Return the (X, Y) coordinate for the center point of the cell that contains the specified text.  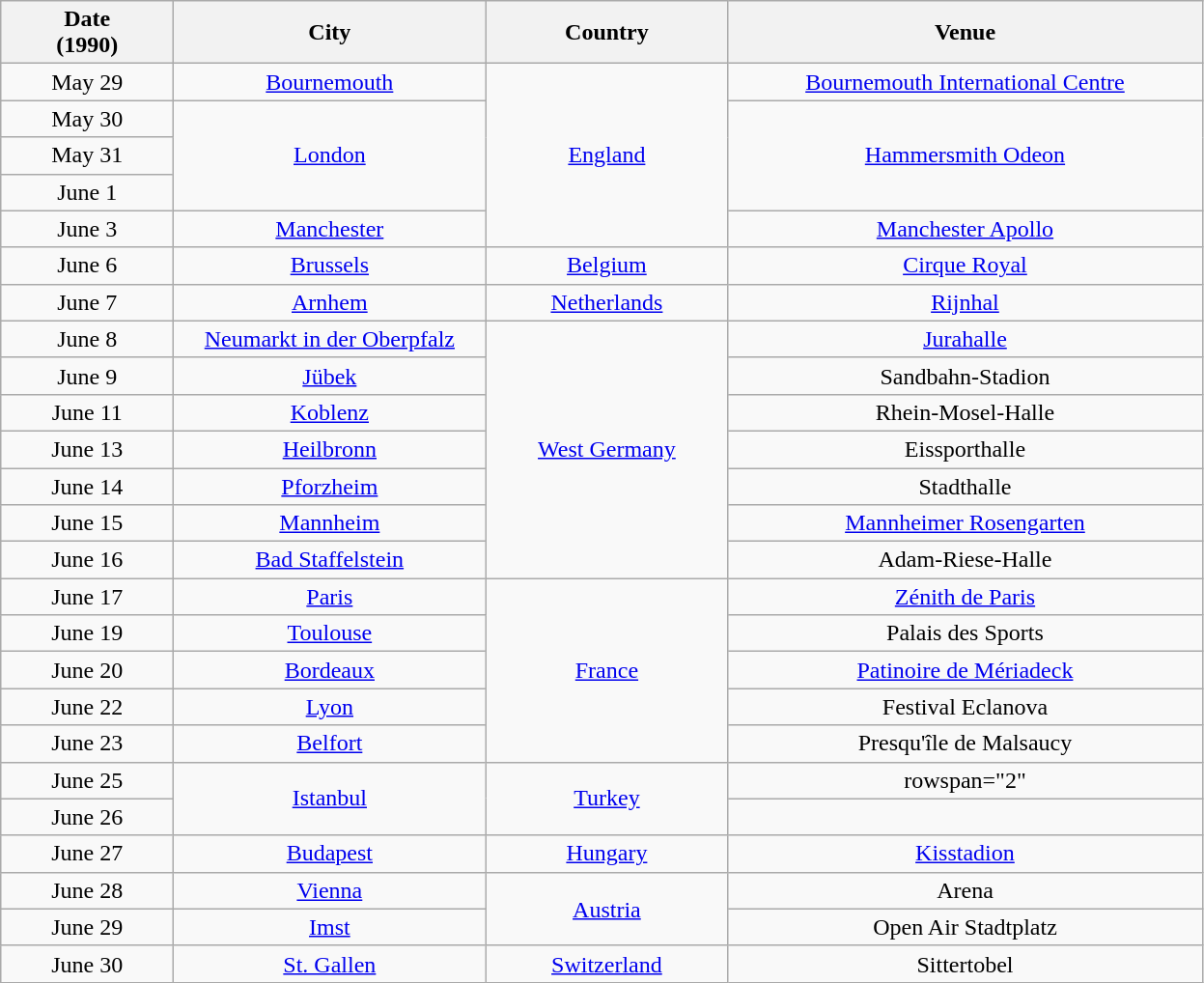
June 9 (87, 376)
June 3 (87, 229)
June 14 (87, 486)
June 26 (87, 817)
Manchester (330, 229)
Rhein-Mosel-Halle (966, 412)
Jübek (330, 376)
London (330, 155)
rowspan="2" (966, 780)
Bournemouth International Centre (966, 82)
Switzerland (606, 964)
May 30 (87, 119)
June 23 (87, 744)
Belgium (606, 266)
May 29 (87, 82)
Mannheim (330, 523)
June 28 (87, 890)
June 29 (87, 927)
Toulouse (330, 633)
Country (606, 33)
Imst (330, 927)
Sittertobel (966, 964)
Date(1990) (87, 33)
Cirque Royal (966, 266)
Paris (330, 597)
June 11 (87, 412)
June 6 (87, 266)
St. Gallen (330, 964)
Palais des Sports (966, 633)
June 7 (87, 302)
Festival Eclanova (966, 707)
England (606, 155)
June 22 (87, 707)
Neumarkt in der Oberpfalz (330, 339)
May 31 (87, 155)
June 13 (87, 449)
June 17 (87, 597)
Presqu'île de Malsaucy (966, 744)
Sandbahn-Stadion (966, 376)
June 15 (87, 523)
Turkey (606, 799)
Istanbul (330, 799)
June 20 (87, 670)
Venue (966, 33)
Zénith de Paris (966, 597)
France (606, 670)
Rijnhal (966, 302)
Hungary (606, 854)
June 25 (87, 780)
June 8 (87, 339)
Koblenz (330, 412)
Open Air Stadtplatz (966, 927)
Budapest (330, 854)
June 27 (87, 854)
Manchester Apollo (966, 229)
Adam-Riese-Halle (966, 560)
Stadthalle (966, 486)
June 30 (87, 964)
West Germany (606, 449)
Patinoire de Mériadeck (966, 670)
Kisstadion (966, 854)
June 16 (87, 560)
Bad Staffelstein (330, 560)
Belfort (330, 744)
City (330, 33)
Arena (966, 890)
June 19 (87, 633)
Lyon (330, 707)
Hammersmith Odeon (966, 155)
Eissporthalle (966, 449)
Arnhem (330, 302)
Bordeaux (330, 670)
Vienna (330, 890)
Mannheimer Rosengarten (966, 523)
Netherlands (606, 302)
Bournemouth (330, 82)
Heilbronn (330, 449)
June 1 (87, 192)
Jurahalle (966, 339)
Pforzheim (330, 486)
Austria (606, 909)
Brussels (330, 266)
